Scan for the cell matching the given text and deliver its (X, Y) coordinate at center. 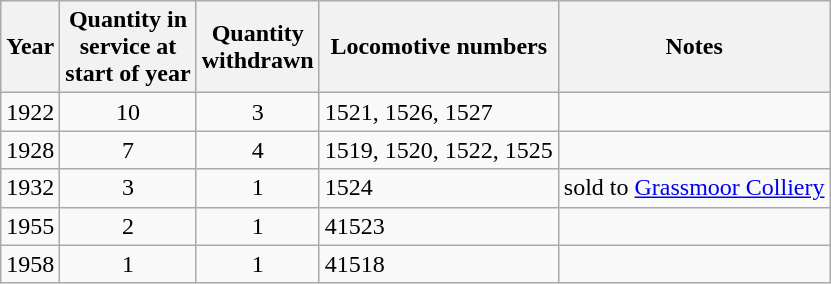
Quantity inservice atstart of year (128, 47)
1932 (30, 188)
Year (30, 47)
Quantitywithdrawn (258, 47)
1958 (30, 264)
1519, 1520, 1522, 1525 (438, 150)
7 (128, 150)
1524 (438, 188)
41518 (438, 264)
1928 (30, 150)
10 (128, 112)
1521, 1526, 1527 (438, 112)
41523 (438, 226)
Notes (694, 47)
1922 (30, 112)
2 (128, 226)
sold to Grassmoor Colliery (694, 188)
1955 (30, 226)
Locomotive numbers (438, 47)
4 (258, 150)
